Identify which cell holds the provided text, then report its [X, Y] central coordinate. 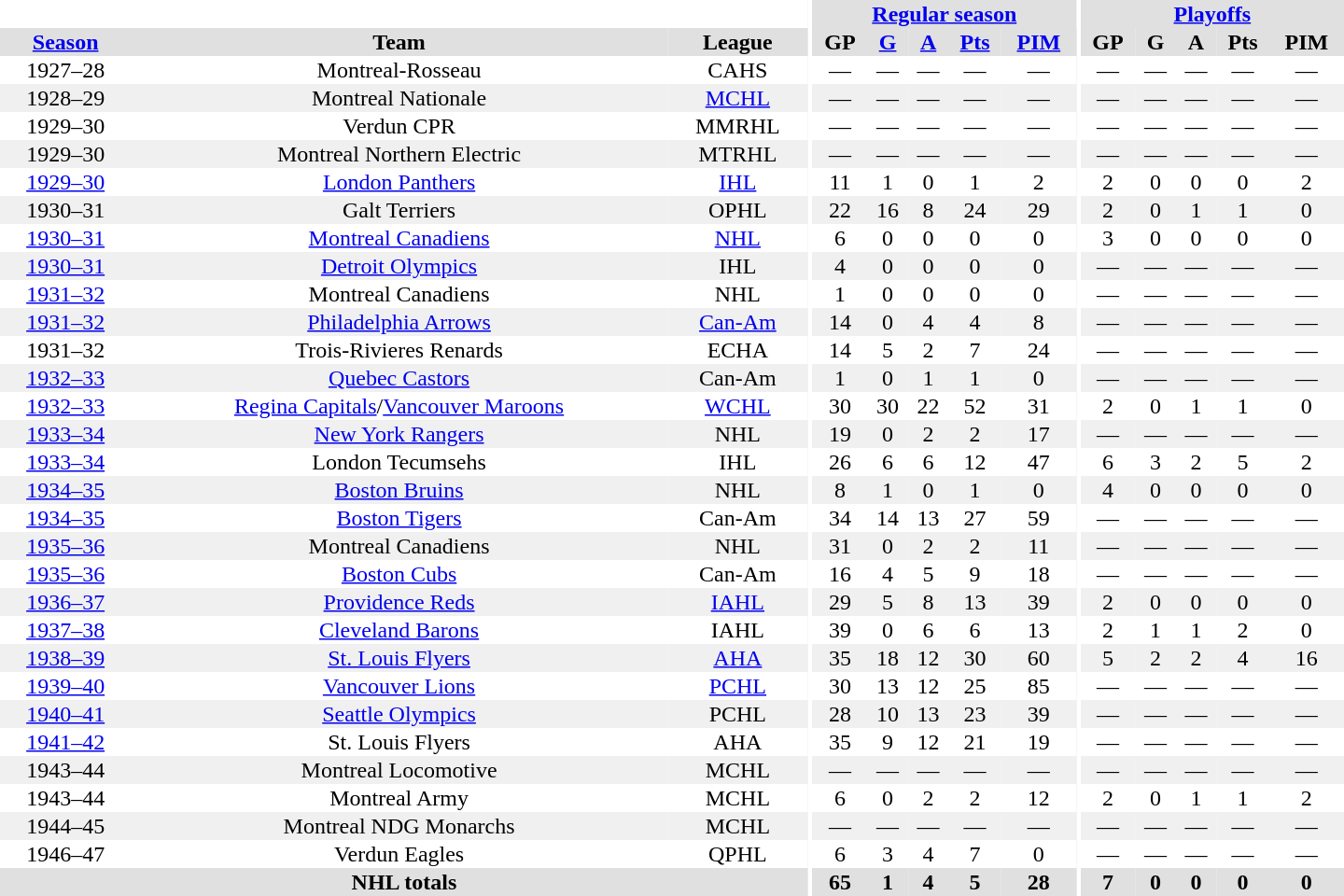
Trois-Rivieres Renards [399, 350]
Montreal NDG Monarchs [399, 826]
85 [1039, 686]
Cleveland Barons [399, 630]
59 [1039, 518]
Montreal-Rosseau [399, 70]
Boston Cubs [399, 574]
Detroit Olympics [399, 266]
Regular season [945, 14]
1927–28 [65, 70]
NHL totals [404, 882]
Playoffs [1212, 14]
1946–47 [65, 854]
Regina Capitals/Vancouver Maroons [399, 406]
21 [974, 742]
25 [974, 686]
23 [974, 714]
WCHL [737, 406]
Montreal Nationale [399, 98]
47 [1039, 462]
MTRHL [737, 154]
Philadelphia Arrows [399, 322]
1944–45 [65, 826]
34 [840, 518]
Quebec Castors [399, 378]
1939–40 [65, 686]
MMRHL [737, 126]
New York Rangers [399, 434]
CAHS [737, 70]
60 [1039, 658]
10 [888, 714]
Montreal Locomotive [399, 770]
London Panthers [399, 182]
Boston Bruins [399, 490]
1928–29 [65, 98]
52 [974, 406]
Verdun Eagles [399, 854]
65 [840, 882]
Vancouver Lions [399, 686]
London Tecumsehs [399, 462]
QPHL [737, 854]
Montreal Northern Electric [399, 154]
27 [974, 518]
Season [65, 42]
Seattle Olympics [399, 714]
ECHA [737, 350]
1941–42 [65, 742]
Verdun CPR [399, 126]
Team [399, 42]
1937–38 [65, 630]
1940–41 [65, 714]
1938–39 [65, 658]
Providence Reds [399, 602]
1936–37 [65, 602]
OPHL [737, 210]
Boston Tigers [399, 518]
Montreal Army [399, 798]
17 [1039, 434]
Galt Terriers [399, 210]
26 [840, 462]
League [737, 42]
